Scan for the cell matching the given text and deliver its (X, Y) coordinate at center. 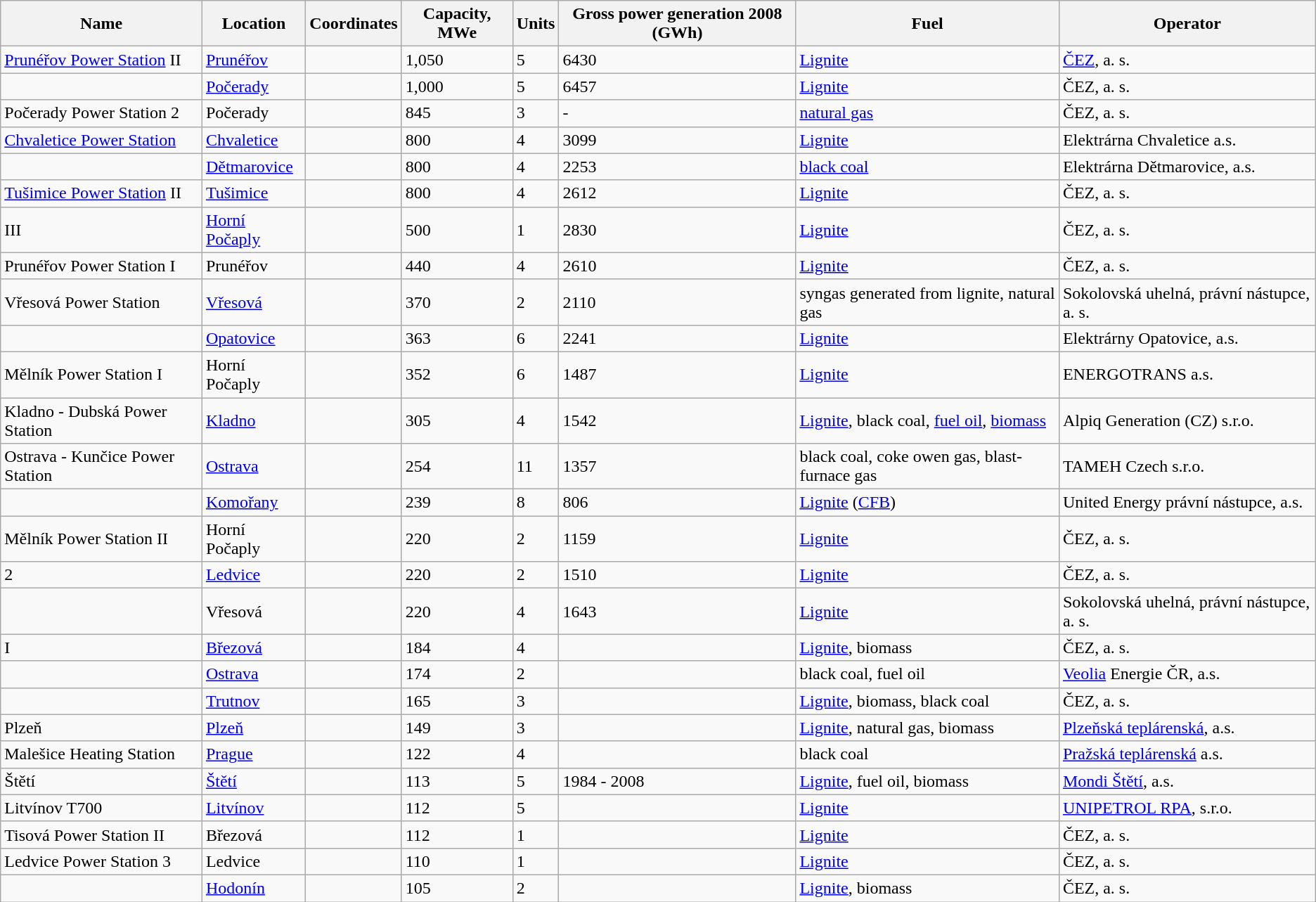
Alpiq Generation (CZ) s.r.o. (1187, 420)
2110 (678, 302)
6430 (678, 60)
Lignite, black coal, fuel oil, biomass (927, 420)
352 (457, 374)
2241 (678, 338)
Ostrava - Kunčice Power Station (101, 467)
11 (536, 467)
1984 - 2008 (678, 781)
Location (253, 24)
Tušimice Power Station II (101, 193)
8 (536, 503)
Litvínov T700 (101, 808)
Kladno (253, 420)
165 (457, 701)
Fuel (927, 24)
845 (457, 113)
1487 (678, 374)
I (101, 647)
2612 (678, 193)
184 (457, 647)
1,000 (457, 86)
Capacity, MWe (457, 24)
Units (536, 24)
305 (457, 420)
syngas generated from lignite, natural gas (927, 302)
Name (101, 24)
Plzeňská teplárenská, a.s. (1187, 728)
370 (457, 302)
Elektrárna Chvaletice a.s. (1187, 140)
Komořany (253, 503)
110 (457, 861)
Mělník Power Station I (101, 374)
149 (457, 728)
2253 (678, 167)
Lignite, fuel oil, biomass (927, 781)
Prague (253, 754)
1643 (678, 612)
black coal, coke owen gas, blast-furnace gas (927, 467)
Lignite, biomass, black coal (927, 701)
Elektrárna Dětmarovice, a.s. (1187, 167)
174 (457, 674)
2610 (678, 266)
Lignite, natural gas, biomass (927, 728)
254 (457, 467)
Chvaletice (253, 140)
United Energy právní nástupce, a.s. (1187, 503)
3099 (678, 140)
Operator (1187, 24)
Opatovice (253, 338)
black coal, fuel oil (927, 674)
Tisová Power Station II (101, 835)
Vřesová Power Station (101, 302)
1542 (678, 420)
2830 (678, 229)
Litvínov (253, 808)
239 (457, 503)
105 (457, 888)
1510 (678, 575)
6457 (678, 86)
Coordinates (354, 24)
363 (457, 338)
UNIPETROL RPA, s.r.o. (1187, 808)
Elektrárny Opatovice, a.s. (1187, 338)
Mělník Power Station II (101, 539)
440 (457, 266)
Dětmarovice (253, 167)
Prunéřov Power Station II (101, 60)
Veolia Energie ČR, a.s. (1187, 674)
Mondi Štětí, a.s. (1187, 781)
1,050 (457, 60)
806 (678, 503)
Počerady Power Station 2 (101, 113)
Prunéřov Power Station I (101, 266)
TAMEH Czech s.r.o. (1187, 467)
1357 (678, 467)
III (101, 229)
Kladno - Dubská Power Station (101, 420)
Malešice Heating Station (101, 754)
- (678, 113)
Gross power generation 2008 (GWh) (678, 24)
Pražská teplárenská a.s. (1187, 754)
500 (457, 229)
122 (457, 754)
ENERGOTRANS a.s. (1187, 374)
Chvaletice Power Station (101, 140)
Tušimice (253, 193)
natural gas (927, 113)
Hodonín (253, 888)
Lignite (CFB) (927, 503)
113 (457, 781)
Ledvice Power Station 3 (101, 861)
1159 (678, 539)
Trutnov (253, 701)
